Pinpoint the cell where the given text exists, returning its (X, Y) midpoint coordinate. 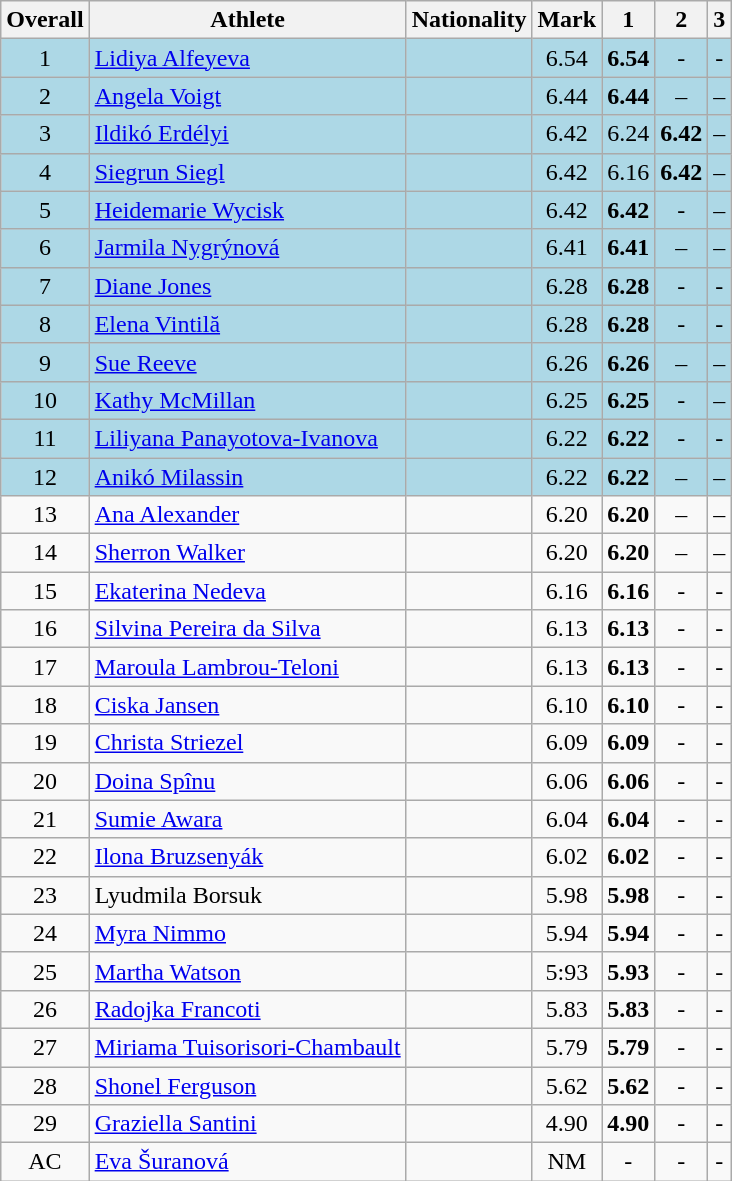
Lyudmila Borsuk (248, 895)
Lidiya Alfeyeva (248, 58)
5 (45, 210)
Siegrun Siegl (248, 172)
Ildikó Erdélyi (248, 134)
Athlete (248, 20)
21 (45, 819)
27 (45, 1047)
Radojka Francoti (248, 1009)
4 (45, 172)
Liliyana Panayotova-Ivanova (248, 438)
10 (45, 400)
Christa Striezel (248, 743)
29 (45, 1124)
Martha Watson (248, 971)
Nationality (469, 20)
Heidemarie Wycisk (248, 210)
Mark (567, 20)
6.24 (628, 134)
7 (45, 286)
19 (45, 743)
25 (45, 971)
23 (45, 895)
Sue Reeve (248, 362)
28 (45, 1085)
Overall (45, 20)
12 (45, 477)
Myra Nimmo (248, 933)
Sumie Awara (248, 819)
Doina Spînu (248, 781)
Angela Voigt (248, 96)
20 (45, 781)
Kathy McMillan (248, 400)
Elena Vintilă (248, 324)
Silvina Pereira da Silva (248, 629)
26 (45, 1009)
Ilona Bruzsenyák (248, 857)
Ana Alexander (248, 515)
5.93 (628, 971)
Eva Šuranová (248, 1162)
18 (45, 705)
8 (45, 324)
Diane Jones (248, 286)
15 (45, 591)
24 (45, 933)
Jarmila Nygrýnová (248, 248)
14 (45, 553)
Miriama Tuisorisori-Chambault (248, 1047)
13 (45, 515)
11 (45, 438)
16 (45, 629)
Ekaterina Nedeva (248, 591)
6 (45, 248)
NM (567, 1162)
Shonel Ferguson (248, 1085)
17 (45, 667)
5:93 (567, 971)
Ciska Jansen (248, 705)
Maroula Lambrou-Teloni (248, 667)
22 (45, 857)
Sherron Walker (248, 553)
Anikó Milassin (248, 477)
9 (45, 362)
AC (45, 1162)
Graziella Santini (248, 1124)
